Detect which cell encompasses the target text, then output its [x, y] center coordinate. 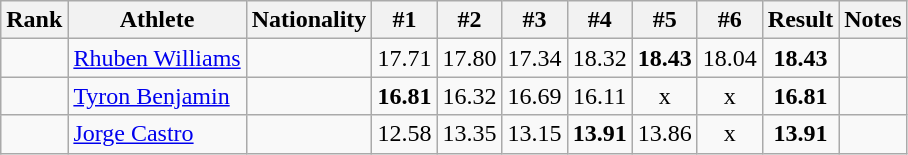
18.32 [600, 58]
#5 [664, 20]
16.11 [600, 96]
#4 [600, 20]
Jorge Castro [157, 134]
18.04 [730, 58]
13.35 [470, 134]
Tyron Benjamin [157, 96]
#1 [404, 20]
12.58 [404, 134]
Result [800, 20]
#3 [534, 20]
Rank [34, 20]
Rhuben Williams [157, 58]
16.69 [534, 96]
16.32 [470, 96]
Athlete [157, 20]
13.15 [534, 134]
17.80 [470, 58]
17.71 [404, 58]
#2 [470, 20]
17.34 [534, 58]
Notes [873, 20]
#6 [730, 20]
13.86 [664, 134]
Nationality [309, 20]
